Detect which cell encompasses the target text, then output its (x, y) center coordinate. 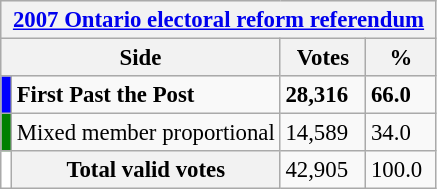
% (402, 58)
Mixed member proportional (146, 133)
2007 Ontario electoral reform referendum (219, 20)
28,316 (323, 95)
34.0 (402, 133)
Total valid votes (146, 170)
First Past the Post (146, 95)
Votes (323, 58)
100.0 (402, 170)
Side (140, 58)
42,905 (323, 170)
14,589 (323, 133)
66.0 (402, 95)
